Capture the cell that displays the provided text and extract its (X, Y) central coordinate. 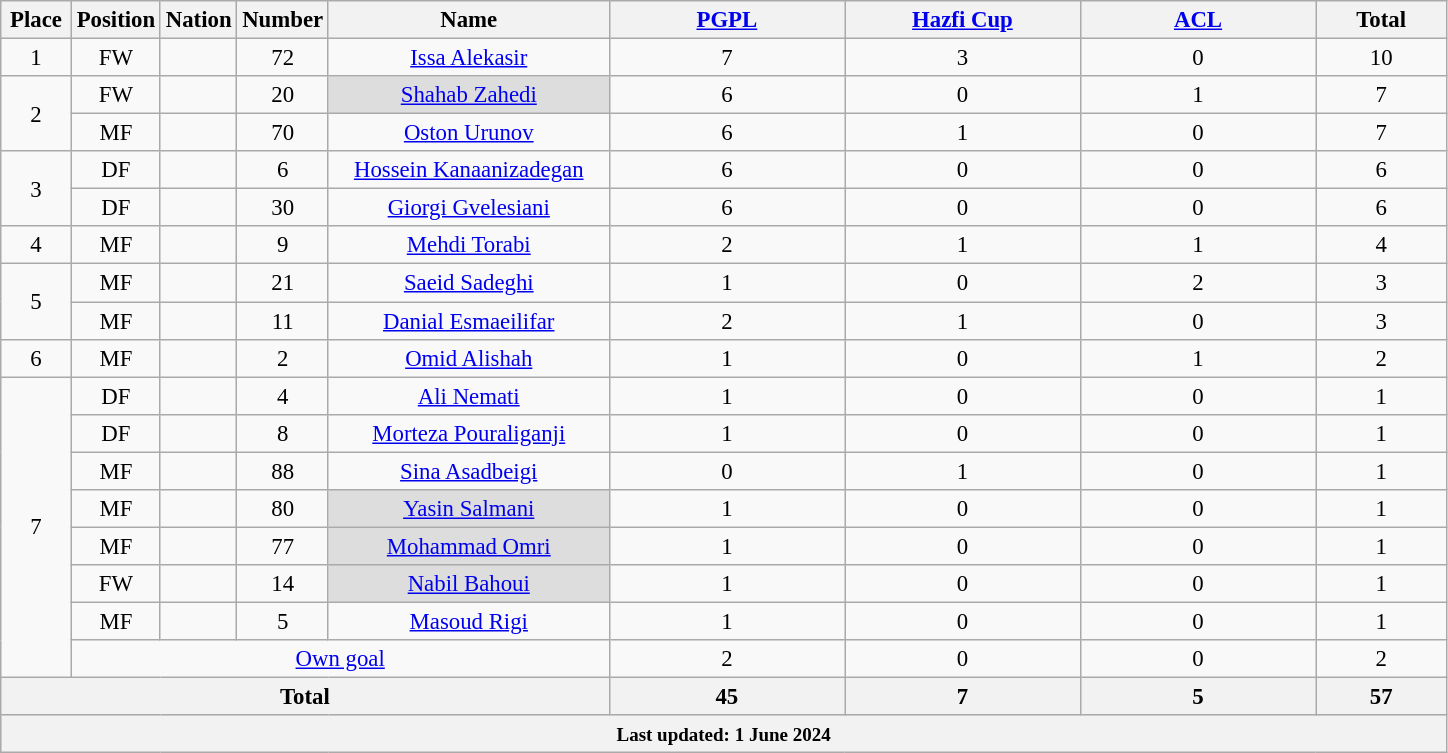
Sina Asadbeigi (468, 471)
Own goal (340, 659)
72 (283, 58)
Ali Nemati (468, 396)
Nabil Bahoui (468, 584)
Shahab Zahedi (468, 95)
8 (283, 433)
21 (283, 283)
Hazfi Cup (963, 20)
PGPL (727, 20)
Position (116, 20)
Place (36, 20)
Mohammad Omri (468, 546)
57 (1382, 697)
Omid Alishah (468, 358)
Morteza Pouraliganji (468, 433)
Saeid Sadeghi (468, 283)
Giorgi Gvelesiani (468, 208)
70 (283, 133)
Masoud Rigi (468, 621)
Oston Urunov (468, 133)
Issa Alekasir (468, 58)
88 (283, 471)
Name (468, 20)
80 (283, 509)
Last updated: 1 June 2024 (724, 734)
ACL (1198, 20)
Number (283, 20)
Mehdi Torabi (468, 245)
10 (1382, 58)
45 (727, 697)
Nation (198, 20)
20 (283, 95)
11 (283, 321)
Danial Esmaeilifar (468, 321)
Hossein Kanaanizadegan (468, 170)
9 (283, 245)
Yasin Salmani (468, 509)
14 (283, 584)
77 (283, 546)
30 (283, 208)
